Pinpoint the cell where the given text exists, returning its (x, y) midpoint coordinate. 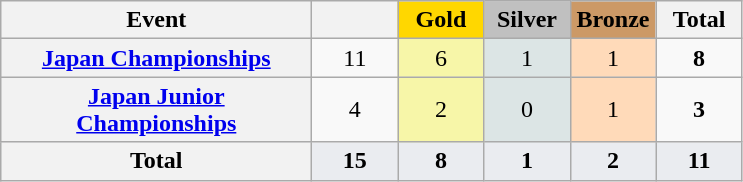
0 (527, 110)
15 (355, 161)
Gold (441, 20)
4 (355, 110)
Silver (527, 20)
Japan Junior Championships (156, 110)
Event (156, 20)
Japan Championships (156, 58)
3 (699, 110)
Bronze (613, 20)
6 (441, 58)
